Return (x, y) of the center of cell containing provided text 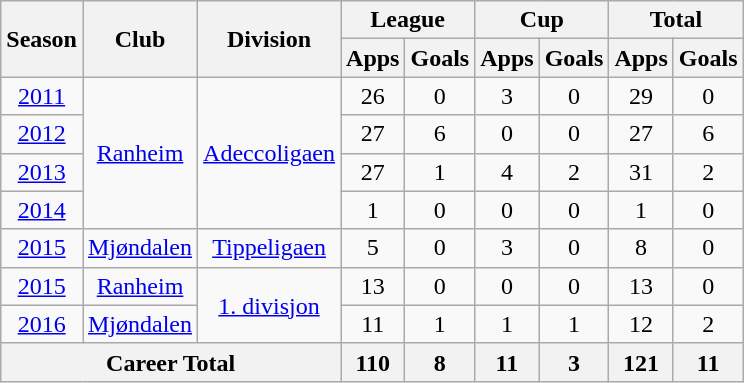
Cup (542, 20)
Tippeligaen (270, 248)
121 (641, 362)
Adeccoligaen (270, 153)
4 (507, 172)
2014 (42, 210)
5 (373, 248)
2013 (42, 172)
1. divisjon (270, 305)
31 (641, 172)
Total (676, 20)
29 (641, 96)
Season (42, 39)
League (408, 20)
2012 (42, 134)
2016 (42, 324)
Career Total (171, 362)
12 (641, 324)
Division (270, 39)
Club (140, 39)
110 (373, 362)
2011 (42, 96)
26 (373, 96)
